Return the (x, y) coordinate for the center point of the cell that contains the specified text.  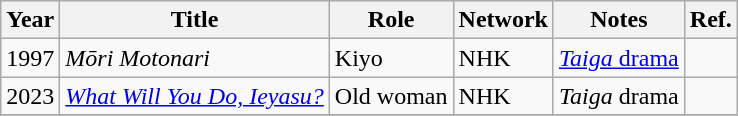
Title (195, 20)
Mōri Motonari (195, 58)
Old woman (391, 96)
2023 (30, 96)
Year (30, 20)
Network (503, 20)
What Will You Do, Ieyasu? (195, 96)
Kiyo (391, 58)
1997 (30, 58)
Notes (618, 20)
Ref. (710, 20)
Role (391, 20)
